Output the [X, Y] coordinate of the center of the cell containing the given text.  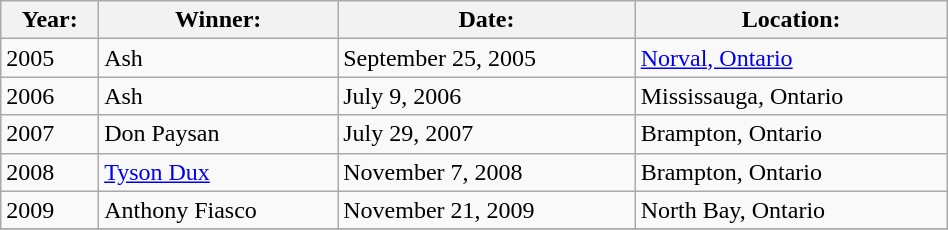
Winner: [218, 20]
July 9, 2006 [486, 96]
Year: [50, 20]
Tyson Dux [218, 172]
2008 [50, 172]
North Bay, Ontario [791, 210]
Anthony Fiasco [218, 210]
September 25, 2005 [486, 58]
2007 [50, 134]
July 29, 2007 [486, 134]
2006 [50, 96]
November 7, 2008 [486, 172]
Location: [791, 20]
Norval, Ontario [791, 58]
Don Paysan [218, 134]
November 21, 2009 [486, 210]
Date: [486, 20]
2005 [50, 58]
Mississauga, Ontario [791, 96]
2009 [50, 210]
